Detect which cell encompasses the target text, then output its [X, Y] center coordinate. 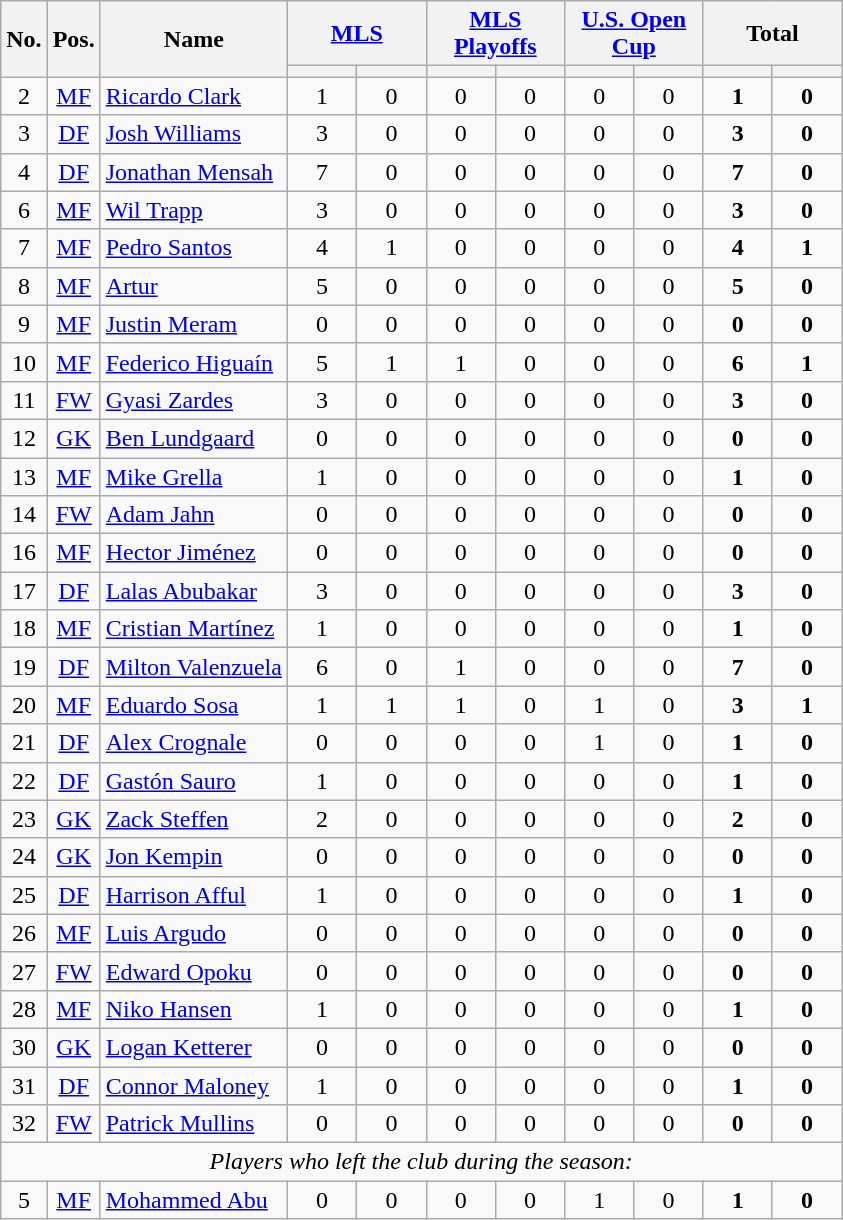
Edward Opoku [194, 971]
Jonathan Mensah [194, 172]
Connor Maloney [194, 1085]
No. [24, 39]
27 [24, 971]
Niko Hansen [194, 1009]
30 [24, 1047]
Hector Jiménez [194, 553]
MLS [356, 34]
12 [24, 438]
21 [24, 743]
Adam Jahn [194, 515]
Harrison Afful [194, 895]
Cristian Martínez [194, 629]
Jon Kempin [194, 857]
11 [24, 400]
Gyasi Zardes [194, 400]
18 [24, 629]
Wil Trapp [194, 210]
Gastón Sauro [194, 781]
9 [24, 324]
25 [24, 895]
10 [24, 362]
19 [24, 667]
Eduardo Sosa [194, 705]
8 [24, 286]
Pedro Santos [194, 248]
Players who left the club during the season: [422, 1162]
Zack Steffen [194, 819]
31 [24, 1085]
Milton Valenzuela [194, 667]
Patrick Mullins [194, 1124]
Josh Williams [194, 134]
13 [24, 477]
32 [24, 1124]
Mike Grella [194, 477]
16 [24, 553]
Artur [194, 286]
Ricardo Clark [194, 96]
23 [24, 819]
Ben Lundgaard [194, 438]
Justin Meram [194, 324]
Mohammed Abu [194, 1200]
Lalas Abubakar [194, 591]
Alex Crognale [194, 743]
26 [24, 933]
Federico Higuaín [194, 362]
14 [24, 515]
Total [772, 34]
Pos. [74, 39]
Luis Argudo [194, 933]
20 [24, 705]
28 [24, 1009]
24 [24, 857]
Name [194, 39]
22 [24, 781]
17 [24, 591]
MLS Playoffs [496, 34]
U.S. Open Cup [634, 34]
Logan Ketterer [194, 1047]
